Pinpoint the cell where the given text exists, returning its (x, y) midpoint coordinate. 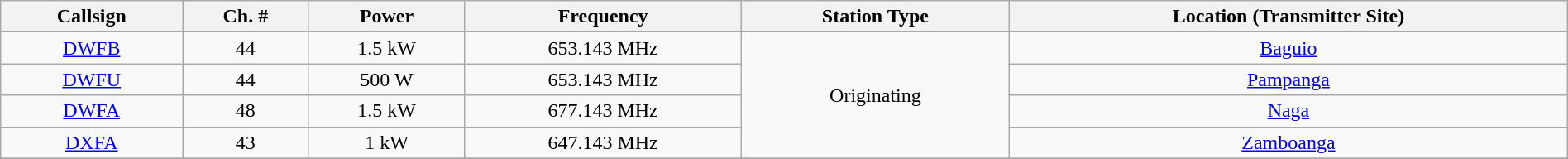
Zamboanga (1288, 142)
Naga (1288, 111)
48 (246, 111)
500 W (387, 79)
Station Type (875, 17)
Ch. # (246, 17)
Location (Transmitter Site) (1288, 17)
677.143 MHz (603, 111)
Power (387, 17)
Baguio (1288, 48)
DXFA (92, 142)
Callsign (92, 17)
Frequency (603, 17)
DWFB (92, 48)
DWFA (92, 111)
Pampanga (1288, 79)
DWFU (92, 79)
647.143 MHz (603, 142)
43 (246, 142)
1 kW (387, 142)
Originating (875, 95)
